Output the [x, y] coordinate of the center of the cell containing the given text.  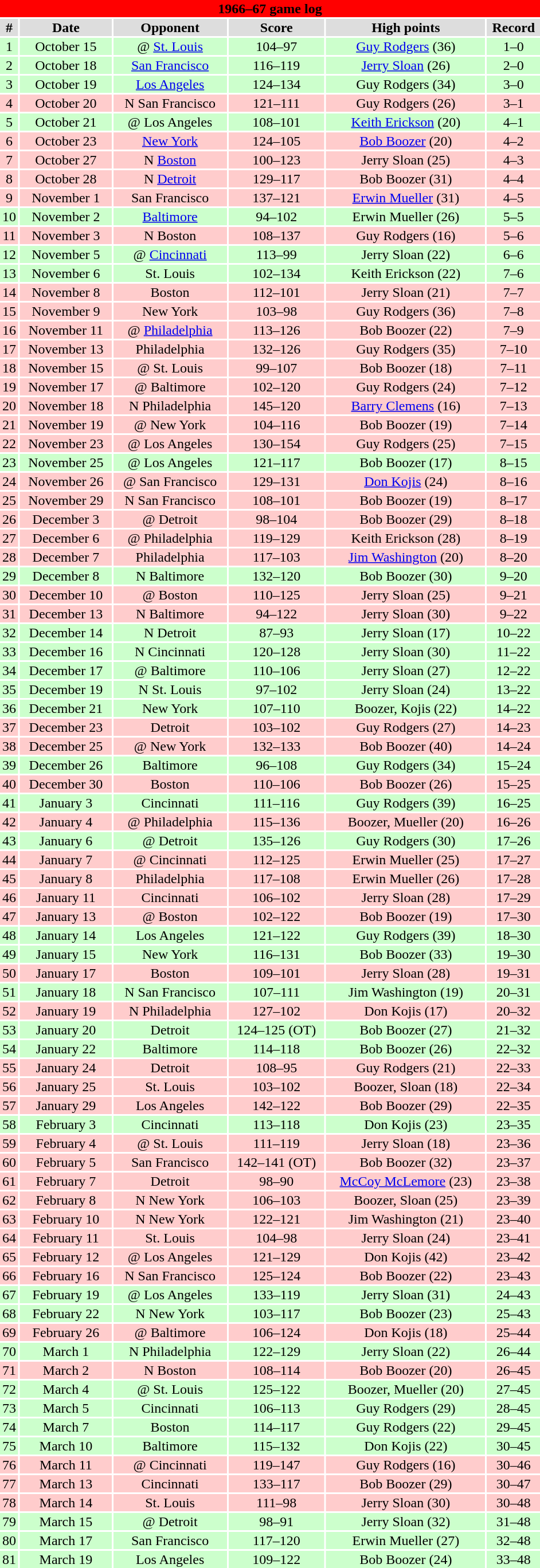
67 [9, 1295]
133–119 [276, 1295]
Bob Boozer (24) [406, 1559]
9–22 [514, 614]
@ San Francisco [170, 481]
14–22 [514, 708]
23–37 [514, 1162]
43 [9, 841]
March 17 [66, 1540]
November 2 [66, 217]
Boozer, Sloan (25) [406, 1200]
12–22 [514, 671]
3–0 [514, 84]
22–32 [514, 1049]
129–131 [276, 481]
60 [9, 1162]
78 [9, 1503]
19–31 [514, 973]
Barry Clemens (16) [406, 406]
48 [9, 935]
January 17 [66, 973]
December 17 [66, 671]
March 1 [66, 1351]
142–141 (OT) [276, 1162]
Guy Rodgers (27) [406, 727]
116–131 [276, 954]
121–122 [276, 935]
66 [9, 1276]
96–108 [276, 765]
63 [9, 1219]
21 [9, 425]
Keith Erickson (28) [406, 538]
106–103 [276, 1200]
55 [9, 1068]
30–45 [514, 1446]
21–32 [514, 1030]
February 22 [66, 1314]
50 [9, 973]
December 19 [66, 689]
5–6 [514, 236]
February 19 [66, 1295]
80 [9, 1540]
November 26 [66, 481]
7–9 [514, 330]
121–117 [276, 462]
51 [9, 992]
February 7 [66, 1181]
Jim Washington (21) [406, 1219]
December 16 [66, 652]
52 [9, 1011]
112–101 [276, 292]
29 [9, 576]
145–120 [276, 406]
9 [9, 198]
34 [9, 671]
106–113 [276, 1408]
22–35 [514, 1106]
77 [9, 1484]
79 [9, 1522]
7 [9, 160]
36 [9, 708]
Date [66, 28]
98–90 [276, 1181]
10–22 [514, 633]
23 [9, 462]
December 21 [66, 708]
December 25 [66, 746]
October 15 [66, 46]
Jerry Sloan (17) [406, 633]
January 6 [66, 841]
December 6 [66, 538]
December 10 [66, 595]
20–31 [514, 992]
35 [9, 689]
October 19 [66, 84]
4 [9, 103]
98–104 [276, 519]
4–4 [514, 179]
11 [9, 236]
March 11 [66, 1465]
Boozer, Sloan (18) [406, 1087]
8–19 [514, 538]
January 22 [66, 1049]
December 30 [66, 784]
Don Kojis (24) [406, 481]
137–121 [276, 198]
High points [406, 28]
114–118 [276, 1049]
122–129 [276, 1351]
28 [9, 557]
16 [9, 330]
# [9, 28]
108–95 [276, 1068]
15–24 [514, 765]
28–45 [514, 1408]
23–41 [514, 1238]
94–122 [276, 614]
7–6 [514, 273]
Bob Boozer (23) [406, 1314]
109–122 [276, 1559]
73 [9, 1408]
23–43 [514, 1276]
102–122 [276, 916]
23–36 [514, 1143]
October 20 [66, 103]
8–17 [514, 500]
15–25 [514, 784]
Bob Boozer (30) [406, 576]
November 25 [66, 462]
37 [9, 727]
March 2 [66, 1370]
Guy Rodgers (29) [406, 1408]
142–122 [276, 1106]
100–123 [276, 160]
January 13 [66, 916]
November 29 [66, 500]
Bob Boozer (17) [406, 462]
108–114 [276, 1370]
March 7 [66, 1427]
111–116 [276, 803]
130–154 [276, 444]
November 23 [66, 444]
97–102 [276, 689]
January 8 [66, 879]
5 [9, 122]
23–38 [514, 1181]
107–111 [276, 992]
30–46 [514, 1465]
Record [514, 28]
November 9 [66, 311]
Jerry Sloan (31) [406, 1295]
March 10 [66, 1446]
17–26 [514, 841]
8–18 [514, 519]
103–98 [276, 311]
February 3 [66, 1124]
120–128 [276, 652]
117–108 [276, 879]
124–105 [276, 141]
104–97 [276, 46]
113–99 [276, 254]
January 18 [66, 992]
March 5 [66, 1408]
7–14 [514, 425]
7–10 [514, 349]
76 [9, 1465]
1–0 [514, 46]
Bob Boozer (40) [406, 746]
November 8 [66, 292]
41 [9, 803]
98–91 [276, 1522]
102–134 [276, 273]
114–117 [276, 1427]
72 [9, 1389]
October 21 [66, 122]
Jerry Sloan (32) [406, 1522]
January 7 [66, 860]
109–101 [276, 973]
124–125 (OT) [276, 1030]
November 13 [66, 349]
124–134 [276, 84]
February 12 [66, 1257]
23–39 [514, 1200]
December 23 [66, 727]
November 18 [66, 406]
February 4 [66, 1143]
71 [9, 1370]
87–93 [276, 633]
Score [276, 28]
2–0 [514, 65]
8–16 [514, 481]
1966–67 game log [270, 9]
7–15 [514, 444]
104–116 [276, 425]
9–21 [514, 595]
December 7 [66, 557]
Bob Boozer (27) [406, 1030]
N Cincinnati [170, 652]
February 5 [66, 1162]
Don Kojis (17) [406, 1011]
February 10 [66, 1219]
103–117 [276, 1314]
17 [9, 349]
Don Kojis (23) [406, 1124]
6–6 [514, 254]
Keith Erickson (22) [406, 273]
November 3 [66, 236]
112–125 [276, 860]
9–20 [514, 576]
January 11 [66, 897]
November 6 [66, 273]
February 8 [66, 1200]
Erwin Mueller (31) [406, 198]
132–126 [276, 349]
33 [9, 652]
November 19 [66, 425]
64 [9, 1238]
59 [9, 1143]
12 [9, 254]
14–24 [514, 746]
26 [9, 519]
3–1 [514, 103]
2 [9, 65]
Guy Rodgers (30) [406, 841]
108–137 [276, 236]
111–98 [276, 1503]
106–102 [276, 897]
115–136 [276, 822]
46 [9, 897]
January 29 [66, 1106]
November 17 [66, 387]
19 [9, 387]
25–44 [514, 1332]
121–111 [276, 103]
7–13 [514, 406]
14–23 [514, 727]
6 [9, 141]
38 [9, 746]
November 1 [66, 198]
February 16 [66, 1276]
January 20 [66, 1030]
February 26 [66, 1332]
Don Kojis (42) [406, 1257]
Bob Boozer (18) [406, 368]
Erwin Mueller (27) [406, 1540]
January 14 [66, 935]
13–22 [514, 689]
Don Kojis (22) [406, 1446]
18 [9, 368]
117–103 [276, 557]
Guy Rodgers (24) [406, 387]
81 [9, 1559]
18–30 [514, 935]
29–45 [514, 1427]
133–117 [276, 1484]
30–47 [514, 1484]
7–8 [514, 311]
23–35 [514, 1124]
November 11 [66, 330]
March 4 [66, 1389]
4–2 [514, 141]
23–40 [514, 1219]
January 3 [66, 803]
January 19 [66, 1011]
8–15 [514, 462]
March 19 [66, 1559]
October 27 [66, 160]
65 [9, 1257]
7–7 [514, 292]
13 [9, 273]
132–120 [276, 576]
Jerry Sloan (27) [406, 671]
Opponent [170, 28]
58 [9, 1124]
125–124 [276, 1276]
December 14 [66, 633]
17–28 [514, 879]
October 18 [66, 65]
Bob Boozer (31) [406, 179]
March 15 [66, 1522]
115–132 [276, 1446]
11–22 [514, 652]
42 [9, 822]
47 [9, 916]
January 15 [66, 954]
57 [9, 1106]
Keith Erickson (20) [406, 122]
27 [9, 538]
5–5 [514, 217]
75 [9, 1446]
January 25 [66, 1087]
15 [9, 311]
31 [9, 614]
44 [9, 860]
99–107 [276, 368]
32 [9, 633]
26–44 [514, 1351]
104–98 [276, 1238]
106–124 [276, 1332]
62 [9, 1200]
30–48 [514, 1503]
Guy Rodgers (22) [406, 1427]
117–120 [276, 1540]
25–43 [514, 1314]
November 15 [66, 368]
December 26 [66, 765]
113–126 [276, 330]
Jim Washington (20) [406, 557]
49 [9, 954]
December 13 [66, 614]
24–43 [514, 1295]
22 [9, 444]
94–102 [276, 217]
122–121 [276, 1219]
Jerry Sloan (26) [406, 65]
1 [9, 46]
23–42 [514, 1257]
125–122 [276, 1389]
N St. Louis [170, 689]
7–11 [514, 368]
24 [9, 481]
119–147 [276, 1465]
4–3 [514, 160]
74 [9, 1427]
January 24 [66, 1068]
7–12 [514, 387]
45 [9, 879]
November 5 [66, 254]
127–102 [276, 1011]
22–33 [514, 1068]
132–133 [276, 746]
56 [9, 1087]
14 [9, 292]
March 14 [66, 1503]
October 28 [66, 179]
116–119 [276, 65]
110–125 [276, 595]
December 8 [66, 576]
Boozer, Kojis (22) [406, 708]
20 [9, 406]
Bob Boozer (33) [406, 954]
17–27 [514, 860]
26–45 [514, 1370]
31–48 [514, 1522]
Don Kojis (18) [406, 1332]
135–126 [276, 841]
10 [9, 217]
16–25 [514, 803]
30 [9, 595]
121–129 [276, 1257]
107–110 [276, 708]
3 [9, 84]
22–34 [514, 1087]
39 [9, 765]
October 23 [66, 141]
8 [9, 179]
Jerry Sloan (18) [406, 1143]
17–30 [514, 916]
113–118 [276, 1124]
32–48 [514, 1540]
70 [9, 1351]
54 [9, 1049]
February 11 [66, 1238]
Erwin Mueller (25) [406, 860]
8–20 [514, 557]
102–120 [276, 387]
129–117 [276, 179]
Guy Rodgers (25) [406, 444]
January 4 [66, 822]
Bob Boozer (32) [406, 1162]
December 3 [66, 519]
Guy Rodgers (21) [406, 1068]
4–1 [514, 122]
March 13 [66, 1484]
61 [9, 1181]
McCoy McLemore (23) [406, 1181]
19–30 [514, 954]
68 [9, 1314]
27–45 [514, 1389]
40 [9, 784]
Guy Rodgers (26) [406, 103]
119–129 [276, 538]
69 [9, 1332]
53 [9, 1030]
20–32 [514, 1011]
25 [9, 500]
Guy Rodgers (35) [406, 349]
Jerry Sloan (21) [406, 292]
17–29 [514, 897]
Jim Washington (19) [406, 992]
33–48 [514, 1559]
4–5 [514, 198]
16–26 [514, 822]
111–119 [276, 1143]
